Capture the cell that displays the provided text and extract its [X, Y] central coordinate. 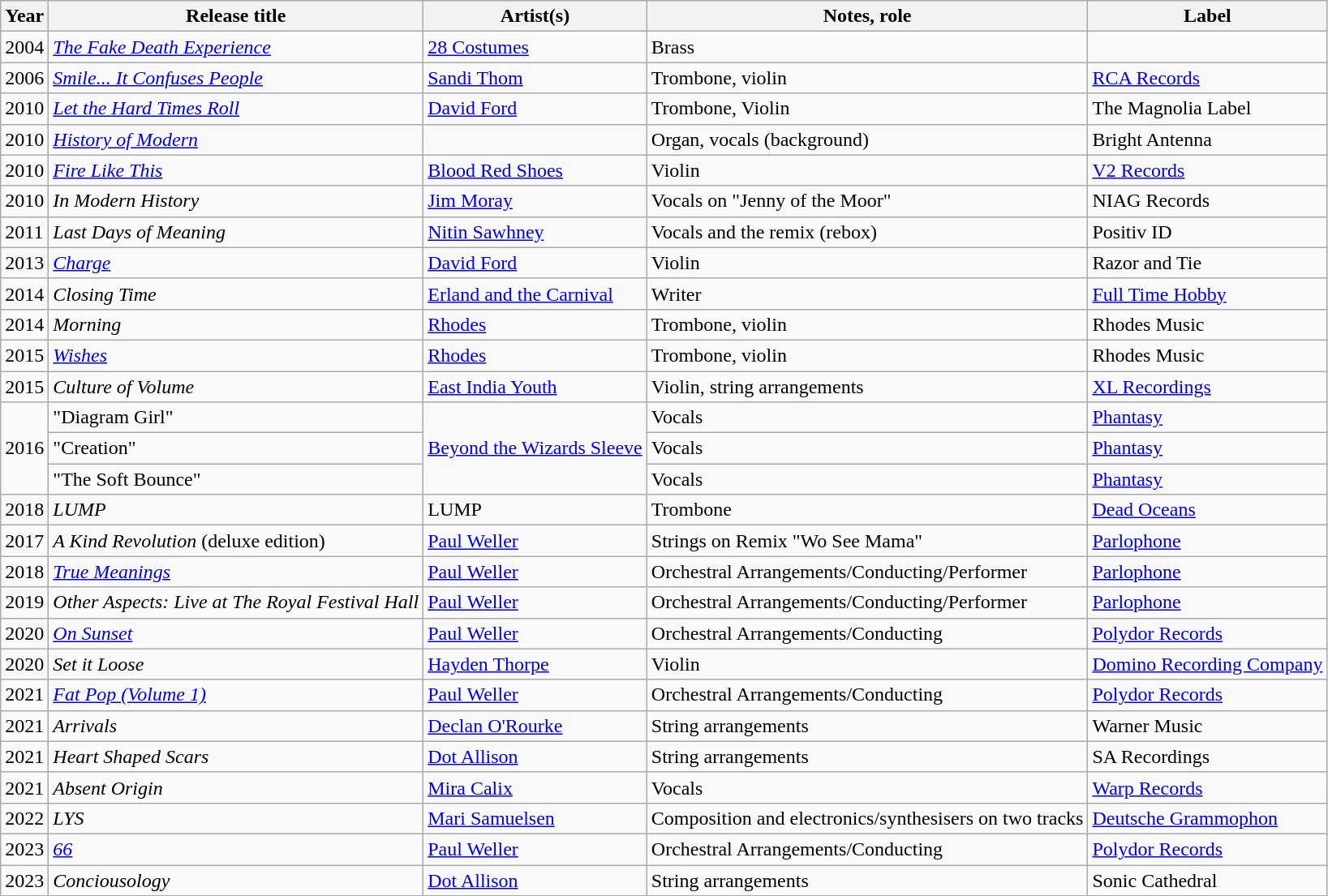
A Kind Revolution (deluxe edition) [236, 541]
The Fake Death Experience [236, 47]
"Creation" [236, 448]
Arrivals [236, 726]
Smile... It Confuses People [236, 78]
Mira Calix [535, 787]
Trombone, Violin [867, 109]
Warner Music [1207, 726]
Last Days of Meaning [236, 232]
Jim Moray [535, 201]
Absent Origin [236, 787]
Wishes [236, 355]
East India Youth [535, 387]
Fire Like This [236, 170]
Brass [867, 47]
Positiv ID [1207, 232]
Warp Records [1207, 787]
Composition and electronics/synthesisers on two tracks [867, 818]
The Magnolia Label [1207, 109]
Violin, string arrangements [867, 387]
Closing Time [236, 294]
Charge [236, 263]
Bright Antenna [1207, 139]
RCA Records [1207, 78]
Conciousology [236, 880]
Declan O'Rourke [535, 726]
Let the Hard Times Roll [236, 109]
Nitin Sawhney [535, 232]
History of Modern [236, 139]
Writer [867, 294]
LYS [236, 818]
Notes, role [867, 16]
28 Costumes [535, 47]
Organ, vocals (background) [867, 139]
Artist(s) [535, 16]
On Sunset [236, 633]
2019 [24, 602]
"Diagram Girl" [236, 418]
Other Aspects: Live at The Royal Festival Hall [236, 602]
Erland and the Carnival [535, 294]
V2 Records [1207, 170]
XL Recordings [1207, 387]
Fat Pop (Volume 1) [236, 695]
NIAG Records [1207, 201]
Release title [236, 16]
2016 [24, 448]
SA Recordings [1207, 757]
Culture of Volume [236, 387]
Domino Recording Company [1207, 664]
Year [24, 16]
2011 [24, 232]
Vocals and the remix (rebox) [867, 232]
Razor and Tie [1207, 263]
"The Soft Bounce" [236, 479]
2004 [24, 47]
In Modern History [236, 201]
2017 [24, 541]
Mari Samuelsen [535, 818]
Blood Red Shoes [535, 170]
Strings on Remix "Wo See Mama" [867, 541]
Deutsche Grammophon [1207, 818]
Trombone [867, 510]
2013 [24, 263]
Beyond the Wizards Sleeve [535, 448]
Sandi Thom [535, 78]
2006 [24, 78]
Dead Oceans [1207, 510]
66 [236, 849]
Label [1207, 16]
Hayden Thorpe [535, 664]
Full Time Hobby [1207, 294]
True Meanings [236, 572]
Morning [236, 324]
Set it Loose [236, 664]
Vocals on "Jenny of the Moor" [867, 201]
2022 [24, 818]
Sonic Cathedral [1207, 880]
Heart Shaped Scars [236, 757]
